Scan for the cell matching the given text and deliver its (x, y) coordinate at center. 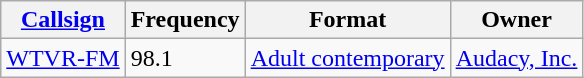
Frequency (185, 20)
Format (348, 20)
Owner (516, 20)
Callsign (63, 20)
Adult contemporary (348, 58)
WTVR-FM (63, 58)
98.1 (185, 58)
Audacy, Inc. (516, 58)
